From the cell containing the given text, extract its center point as (X, Y) coordinate. 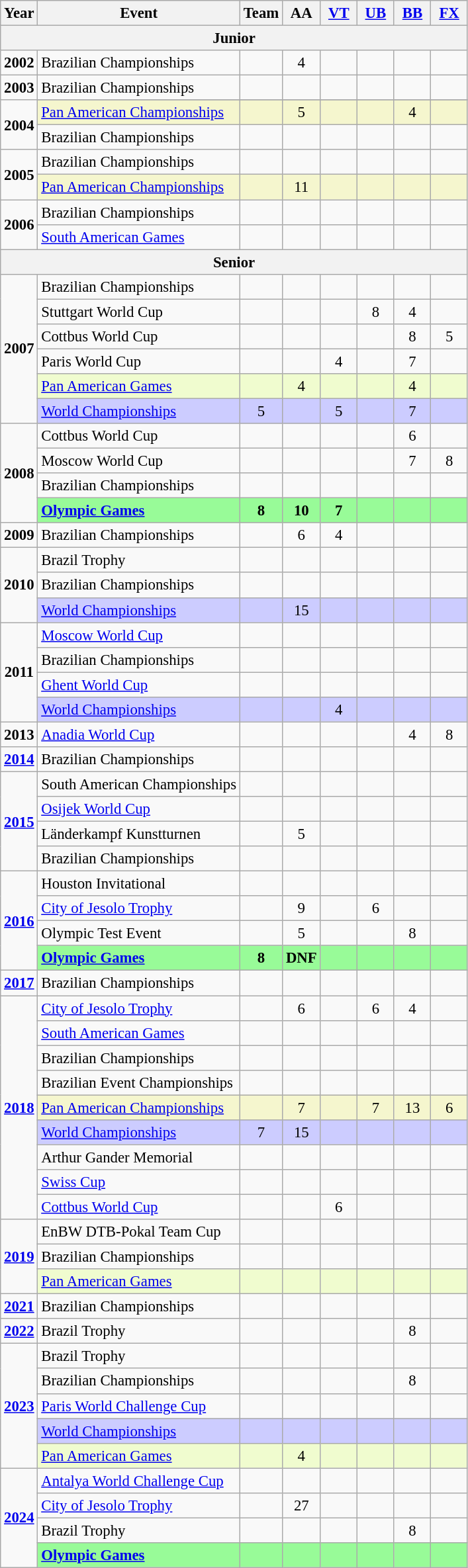
2017 (19, 983)
2004 (19, 124)
Anadia World Cup (139, 734)
Year (19, 13)
2006 (19, 225)
Arthur Gander Memorial (139, 1157)
9 (302, 908)
DNF (302, 959)
South American Championships (139, 784)
2013 (19, 734)
2010 (19, 585)
2019 (19, 1257)
FX (449, 13)
BB (412, 13)
2018 (19, 1108)
27 (302, 1506)
AA (302, 13)
2002 (19, 63)
Brazilian Event Championships (139, 1082)
2005 (19, 175)
Houston Invitational (139, 884)
2021 (19, 1307)
2008 (19, 473)
2022 (19, 1331)
Swiss Cup (139, 1182)
Event (139, 13)
EnBW DTB-Pokal Team Cup (139, 1232)
Ghent World Cup (139, 685)
13 (412, 1108)
Osijek World Cup (139, 809)
2007 (19, 349)
UB (376, 13)
Stuttgart World Cup (139, 312)
2024 (19, 1518)
2016 (19, 921)
2003 (19, 88)
Team (261, 13)
Paris World Challenge Cup (139, 1406)
Paris World Cup (139, 361)
Länderkampf Kunstturnen (139, 834)
2009 (19, 535)
VT (339, 13)
Antalya World Challenge Cup (139, 1481)
Senior (234, 262)
10 (302, 511)
2023 (19, 1406)
Junior (234, 38)
2015 (19, 821)
Olympic Test Event (139, 934)
2011 (19, 672)
2014 (19, 760)
11 (302, 187)
